Return [x, y] of the center of cell containing provided text 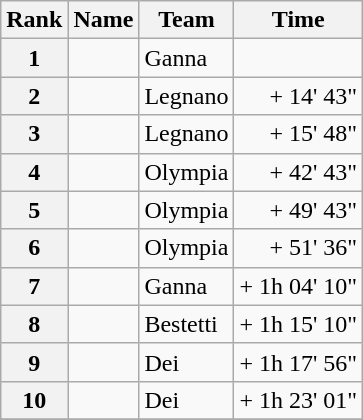
5 [34, 210]
9 [34, 362]
+ 49' 43" [298, 210]
Rank [34, 20]
10 [34, 400]
+ 51' 36" [298, 248]
Name [104, 20]
+ 42' 43" [298, 172]
6 [34, 248]
7 [34, 286]
1 [34, 58]
Team [186, 20]
Time [298, 20]
2 [34, 96]
4 [34, 172]
+ 1h 23' 01" [298, 400]
+ 1h 15' 10" [298, 324]
Bestetti [186, 324]
+ 1h 17' 56" [298, 362]
+ 15' 48" [298, 134]
3 [34, 134]
+ 1h 04' 10" [298, 286]
+ 14' 43" [298, 96]
8 [34, 324]
